For the text-containing cell, return its midpoint in (X, Y) coordinate format. 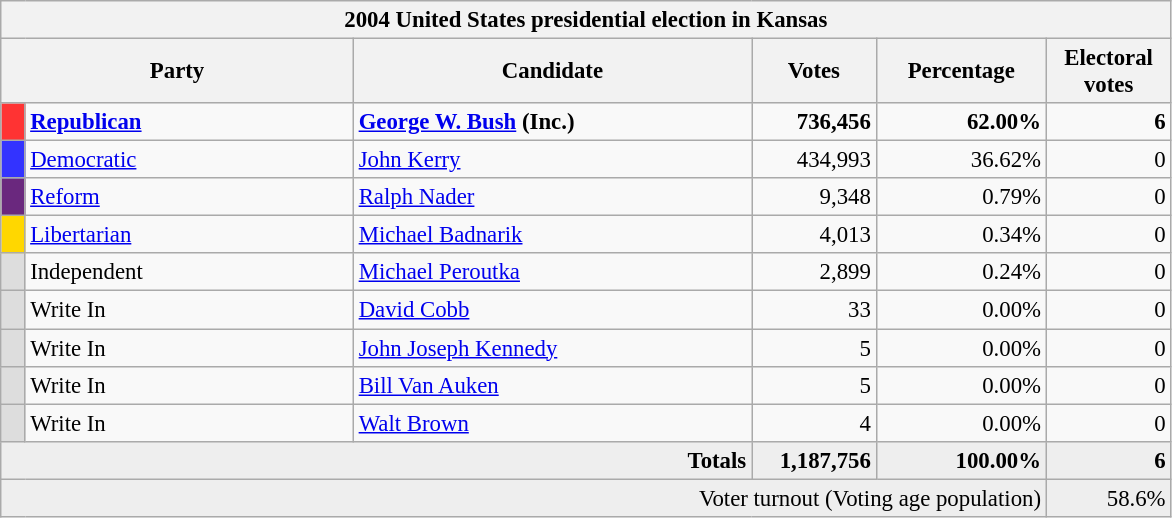
Independent (189, 273)
Walt Brown (552, 423)
Michael Peroutka (552, 273)
1,187,756 (814, 460)
Voter turnout (Voting age population) (524, 498)
33 (814, 310)
36.62% (961, 160)
0.79% (961, 197)
Libertarian (189, 235)
Party (178, 72)
Democratic (189, 160)
John Joseph Kennedy (552, 348)
Ralph Nader (552, 197)
58.6% (1108, 498)
2,899 (814, 273)
4,013 (814, 235)
Candidate (552, 72)
0.34% (961, 235)
4 (814, 423)
David Cobb (552, 310)
John Kerry (552, 160)
736,456 (814, 122)
George W. Bush (Inc.) (552, 122)
0.24% (961, 273)
Bill Van Auken (552, 385)
Michael Badnarik (552, 235)
Totals (376, 460)
Percentage (961, 72)
62.00% (961, 122)
100.00% (961, 460)
Reform (189, 197)
434,993 (814, 160)
Republican (189, 122)
2004 United States presidential election in Kansas (586, 20)
Electoral votes (1108, 72)
Votes (814, 72)
9,348 (814, 197)
